Detect which cell encompasses the target text, then output its (x, y) center coordinate. 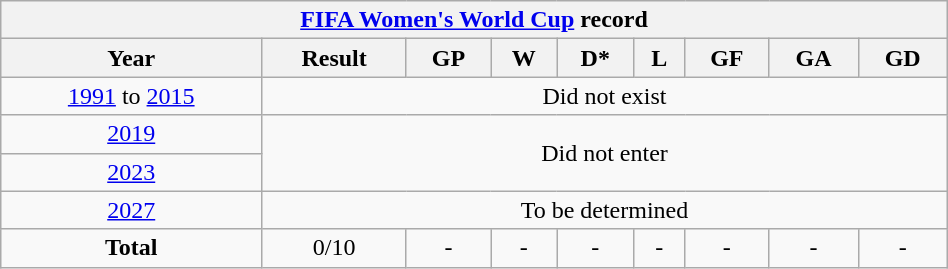
D* (596, 58)
GA (814, 58)
Did not enter (605, 153)
1991 to 2015 (132, 96)
2019 (132, 134)
Result (334, 58)
W (524, 58)
2023 (132, 172)
GP (448, 58)
Year (132, 58)
To be determined (605, 210)
L (660, 58)
Did not exist (605, 96)
GF (727, 58)
2027 (132, 210)
Total (132, 248)
GD (902, 58)
FIFA Women's World Cup record (474, 20)
0/10 (334, 248)
